Output the [x, y] coordinate of the center of the cell containing the given text.  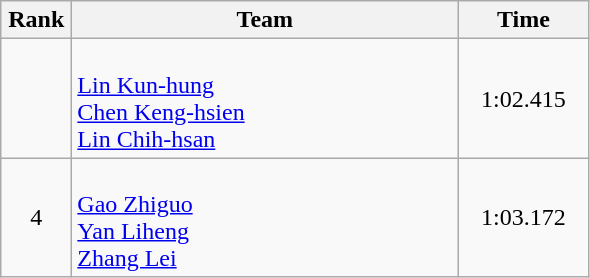
1:02.415 [524, 98]
Time [524, 20]
Gao ZhiguoYan LihengZhang Lei [265, 218]
Rank [36, 20]
Team [265, 20]
4 [36, 218]
Lin Kun-hungChen Keng-hsienLin Chih-hsan [265, 98]
1:03.172 [524, 218]
